From the cell containing the given text, extract its center point as (X, Y) coordinate. 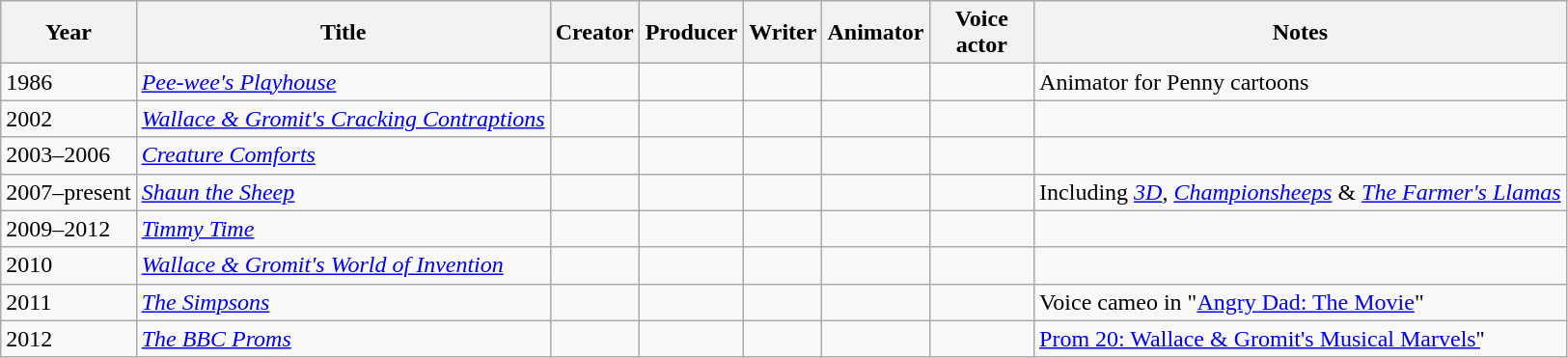
2010 (69, 265)
Animator (876, 33)
2009–2012 (69, 229)
Year (69, 33)
Voice actor (982, 33)
Prom 20: Wallace & Gromit's Musical Marvels'' (1301, 339)
Voice cameo in "Angry Dad: The Movie" (1301, 302)
2012 (69, 339)
Creator (594, 33)
Animator for Penny cartoons (1301, 82)
Writer (784, 33)
2002 (69, 119)
Wallace & Gromit's Cracking Contraptions (344, 119)
Creature Comforts (344, 155)
1986 (69, 82)
Shaun the Sheep (344, 192)
Including 3D, Championsheeps & The Farmer's Llamas (1301, 192)
The Simpsons (344, 302)
Pee-wee's Playhouse (344, 82)
Timmy Time (344, 229)
2007–present (69, 192)
Title (344, 33)
2011 (69, 302)
Notes (1301, 33)
Wallace & Gromit's World of Invention (344, 265)
2003–2006 (69, 155)
The BBC Proms (344, 339)
Producer (691, 33)
